Locate the cell with the specified text and output its [X, Y] center coordinate. 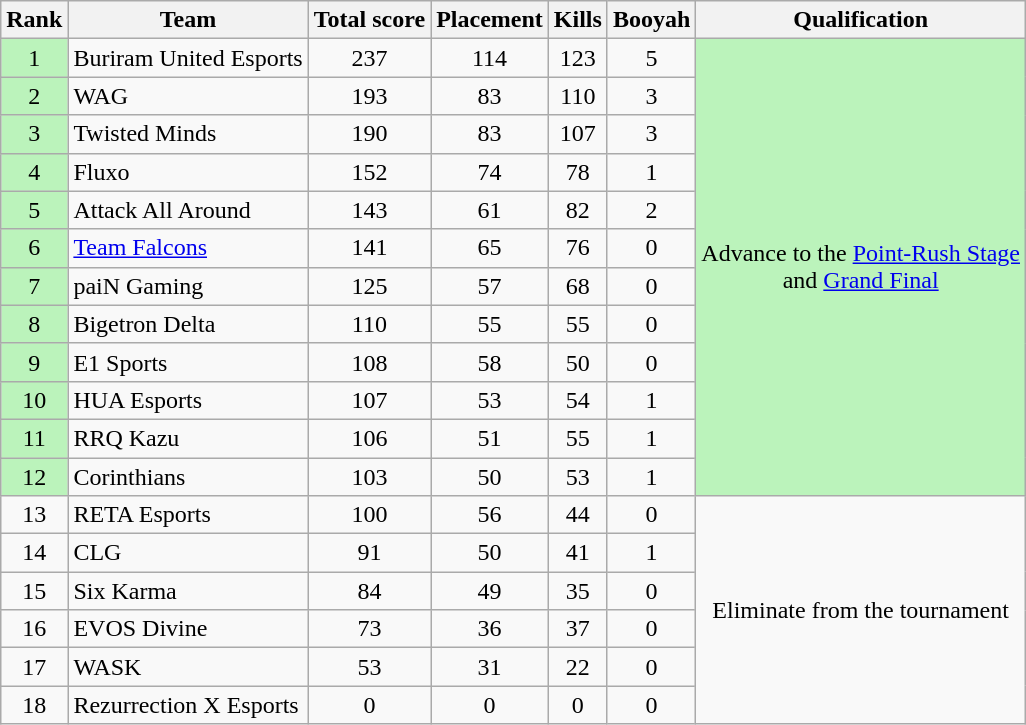
14 [34, 553]
41 [578, 553]
35 [578, 591]
193 [369, 96]
Total score [369, 20]
22 [578, 667]
18 [34, 705]
61 [490, 210]
15 [34, 591]
56 [490, 515]
74 [490, 172]
Team [188, 20]
152 [369, 172]
Fluxo [188, 172]
Corinthians [188, 477]
73 [369, 629]
RRQ Kazu [188, 438]
Rank [34, 20]
57 [490, 286]
Booyah [651, 20]
100 [369, 515]
78 [578, 172]
36 [490, 629]
37 [578, 629]
76 [578, 248]
106 [369, 438]
Advance to the Point-Rush Stage and Grand Final [861, 268]
Buriram United Esports [188, 58]
8 [34, 324]
WASK [188, 667]
82 [578, 210]
E1 Sports [188, 362]
54 [578, 400]
12 [34, 477]
RETA Esports [188, 515]
6 [34, 248]
Placement [490, 20]
Qualification [861, 20]
103 [369, 477]
Kills [578, 20]
68 [578, 286]
Attack All Around [188, 210]
141 [369, 248]
143 [369, 210]
HUA Esports [188, 400]
44 [578, 515]
237 [369, 58]
EVOS Divine [188, 629]
WAG [188, 96]
9 [34, 362]
114 [490, 58]
Eliminate from the tournament [861, 610]
51 [490, 438]
108 [369, 362]
Team Falcons [188, 248]
65 [490, 248]
123 [578, 58]
CLG [188, 553]
58 [490, 362]
Six Karma [188, 591]
11 [34, 438]
paiN Gaming [188, 286]
17 [34, 667]
13 [34, 515]
49 [490, 591]
Twisted Minds [188, 134]
16 [34, 629]
Bigetron Delta [188, 324]
7 [34, 286]
10 [34, 400]
Rezurrection X Esports [188, 705]
31 [490, 667]
84 [369, 591]
190 [369, 134]
125 [369, 286]
91 [369, 553]
4 [34, 172]
